Search for the cell housing the specified text and yield its (x, y) center coordinate. 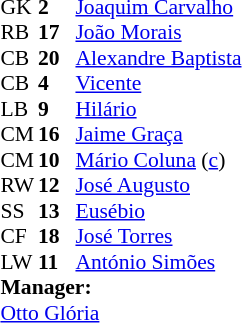
Mário Coluna (c) (158, 160)
Hilário (158, 109)
LW (19, 262)
LB (19, 109)
José Torres (158, 237)
Alexandre Baptista (158, 58)
17 (57, 33)
CF (19, 237)
Jaime Graça (158, 135)
João Morais (158, 33)
13 (57, 211)
RW (19, 185)
Vicente (158, 83)
Manager: (120, 287)
SS (19, 211)
18 (57, 237)
20 (57, 58)
12 (57, 185)
9 (57, 109)
Eusébio (158, 211)
16 (57, 135)
4 (57, 83)
António Simões (158, 262)
RB (19, 33)
11 (57, 262)
10 (57, 160)
José Augusto (158, 185)
